Provide the (X, Y) coordinate of the cell's center where the given text is located.  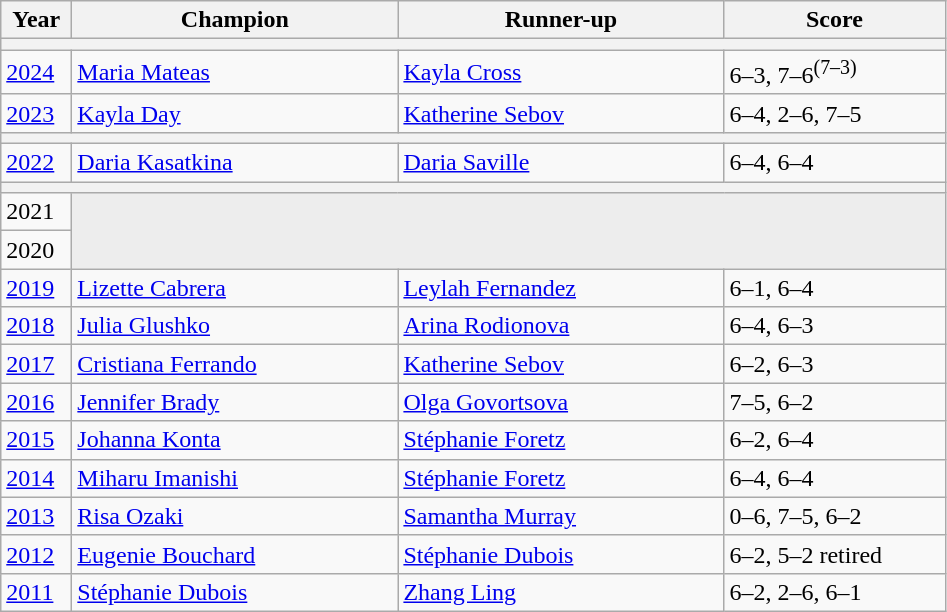
Kayla Cross (561, 72)
2013 (36, 516)
2024 (36, 72)
Daria Kasatkina (235, 163)
2020 (36, 250)
2011 (36, 592)
6–2, 2–6, 6–1 (834, 592)
Olga Govortsova (561, 402)
0–6, 7–5, 6–2 (834, 516)
6–2, 6–3 (834, 364)
2023 (36, 113)
2021 (36, 212)
6–1, 6–4 (834, 288)
6–4, 6–3 (834, 326)
2018 (36, 326)
7–5, 6–2 (834, 402)
2012 (36, 554)
2016 (36, 402)
2017 (36, 364)
2019 (36, 288)
Miharu Imanishi (235, 478)
Johanna Konta (235, 440)
Zhang Ling (561, 592)
Daria Saville (561, 163)
Jennifer Brady (235, 402)
Year (36, 20)
Runner-up (561, 20)
Risa Ozaki (235, 516)
Samantha Murray (561, 516)
Score (834, 20)
Julia Glushko (235, 326)
2015 (36, 440)
Kayla Day (235, 113)
Lizette Cabrera (235, 288)
Eugenie Bouchard (235, 554)
Arina Rodionova (561, 326)
2022 (36, 163)
Leylah Fernandez (561, 288)
6–2, 5–2 retired (834, 554)
Maria Mateas (235, 72)
6–2, 6–4 (834, 440)
6–3, 7–6(7–3) (834, 72)
6–4, 2–6, 7–5 (834, 113)
Cristiana Ferrando (235, 364)
Champion (235, 20)
2014 (36, 478)
